Detect which cell encompasses the target text, then output its [X, Y] center coordinate. 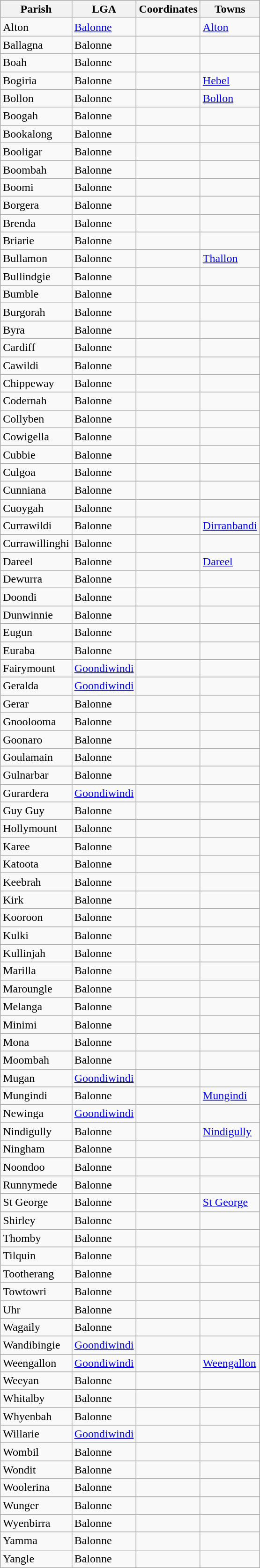
Whitalby [36, 1399]
Goonaro [36, 739]
Wondit [36, 1470]
Coordinates [168, 9]
Geralda [36, 686]
Kirk [36, 900]
Booligar [36, 152]
Hollymount [36, 829]
Ballagna [36, 45]
Wandibingie [36, 1345]
Guy Guy [36, 811]
Karee [36, 846]
Currawillinghi [36, 544]
Mugan [36, 1078]
Collyben [36, 419]
Whyenbah [36, 1416]
Goulamain [36, 757]
Cardiff [36, 348]
Towns [230, 9]
Woolerina [36, 1488]
Borgera [36, 205]
Weeyan [36, 1381]
Cunniana [36, 490]
Cowigella [36, 437]
Ningham [36, 1149]
Chippeway [36, 383]
Dewurra [36, 579]
Boombah [36, 169]
Kulki [36, 935]
Gurardera [36, 793]
Parish [36, 9]
Yangle [36, 1559]
Doondi [36, 597]
Briarie [36, 241]
Keebrah [36, 882]
Bullindgie [36, 277]
Minimi [36, 1024]
Bumble [36, 294]
LGA [104, 9]
Kooroon [36, 918]
Runnymede [36, 1185]
Wyenbirra [36, 1523]
Mona [36, 1042]
Currawildi [36, 526]
Katoota [36, 864]
Hebel [230, 80]
Thomby [36, 1238]
Burgorah [36, 312]
Gulnarbar [36, 775]
Brenda [36, 223]
Noondoo [36, 1167]
Yamma [36, 1541]
Euraba [36, 650]
Bullamon [36, 259]
Gerar [36, 704]
Wombil [36, 1452]
Shirley [36, 1220]
Codernah [36, 401]
Gnoolooma [36, 722]
Uhr [36, 1309]
Boogah [36, 116]
Tilquin [36, 1256]
Kullinjah [36, 953]
Towtowri [36, 1291]
Maroungle [36, 989]
Eugun [36, 633]
Bogiria [36, 80]
Dunwinnie [36, 615]
Boomi [36, 187]
Cawildi [36, 365]
Melanga [36, 1006]
Cubbie [36, 454]
Culgoa [36, 472]
Fairymount [36, 668]
Thallon [230, 259]
Wunger [36, 1505]
Wagaily [36, 1327]
Dirranbandi [230, 526]
Tootherang [36, 1274]
Marilla [36, 971]
Byra [36, 330]
Cuoygah [36, 508]
Boah [36, 63]
Bookalong [36, 134]
Willarie [36, 1434]
Moombah [36, 1060]
Newinga [36, 1114]
